Scan for the cell matching the given text and deliver its (X, Y) coordinate at center. 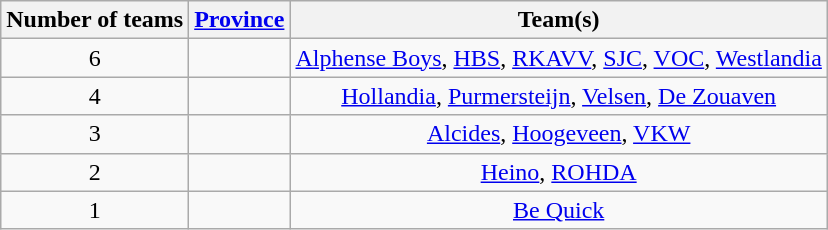
6 (95, 58)
Be Quick (558, 210)
Alphense Boys, HBS, RKAVV, SJC, VOC, Westlandia (558, 58)
Alcides, Hoogeveen, VKW (558, 134)
Hollandia, Purmersteijn, Velsen, De Zouaven (558, 96)
Team(s) (558, 20)
1 (95, 210)
Province (240, 20)
3 (95, 134)
4 (95, 96)
Heino, ROHDA (558, 172)
2 (95, 172)
Number of teams (95, 20)
